Locate the cell with the specified text and output its [x, y] center coordinate. 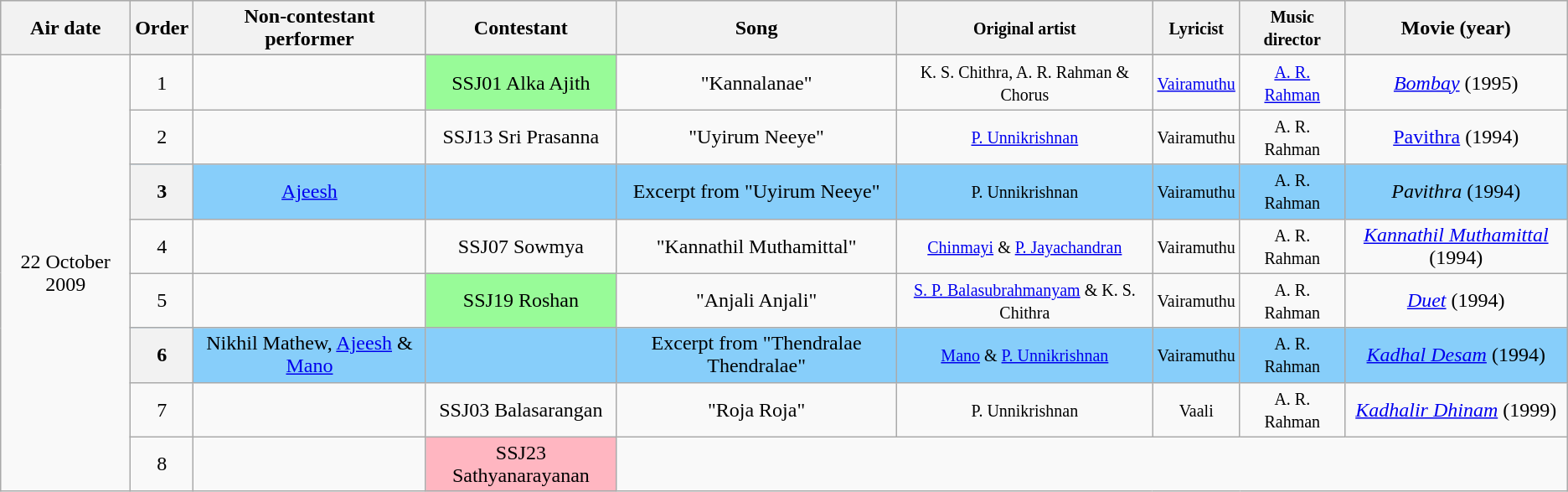
6 [162, 355]
4 [162, 246]
Bombay (1995) [1456, 82]
SSJ07 Sowmya [521, 246]
Kadhalir Dhinam (1999) [1456, 409]
Nikhil Mathew, Ajeesh & Mano [310, 355]
1 [162, 82]
Music director [1292, 28]
Kadhal Desam (1994) [1456, 355]
Order [162, 28]
2 [162, 137]
Kannathil Muthamittal (1994) [1456, 246]
"Uyirum Neeye" [757, 137]
7 [162, 409]
SSJ01 Alka Ajith [521, 82]
"Kannalanae" [757, 82]
SSJ03 Balasarangan [521, 409]
Contestant [521, 28]
3 [162, 191]
"Anjali Anjali" [757, 300]
SSJ23 Sathyanarayanan [521, 464]
Vaali [1196, 409]
K. S. Chithra, A. R. Rahman & Chorus [1025, 82]
Excerpt from "Thendralae Thendralae" [757, 355]
22 October 2009 [65, 273]
SSJ19 Roshan [521, 300]
Non-contestant performer [310, 28]
Duet (1994) [1456, 300]
S. P. Balasubrahmanyam & K. S. Chithra [1025, 300]
Movie (year) [1456, 28]
Song [757, 28]
Air date [65, 28]
Chinmayi & P. Jayachandran [1025, 246]
Mano & P. Unnikrishnan [1025, 355]
"Kannathil Muthamittal" [757, 246]
8 [162, 464]
"Roja Roja" [757, 409]
Excerpt from "Uyirum Neeye" [757, 191]
SSJ13 Sri Prasanna [521, 137]
Lyricist [1196, 28]
Original artist [1025, 28]
5 [162, 300]
Ajeesh [310, 191]
